For the text-containing cell, return its midpoint in [x, y] coordinate format. 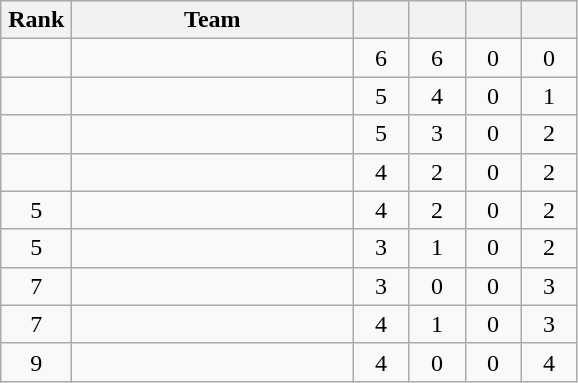
Team [212, 20]
Rank [36, 20]
9 [36, 362]
